Return the (X, Y) coordinate for the center point of the cell that contains the specified text.  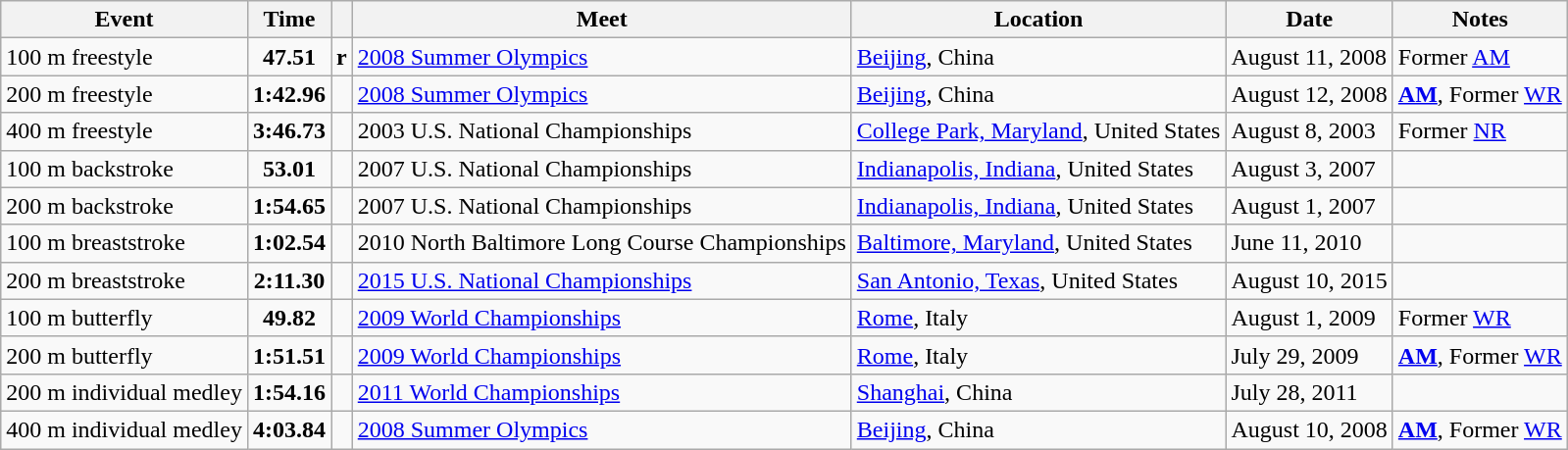
4:03.84 (288, 429)
200 m breaststroke (125, 280)
100 m breaststroke (125, 243)
August 3, 2007 (1309, 169)
1:51.51 (288, 355)
100 m butterfly (125, 318)
Former WR (1480, 318)
Former NR (1480, 131)
July 29, 2009 (1309, 355)
100 m freestyle (125, 57)
San Antonio, Texas, United States (1038, 280)
200 m backstroke (125, 206)
2003 U.S. National Championships (602, 131)
Event (125, 20)
June 11, 2010 (1309, 243)
200 m individual medley (125, 392)
3:46.73 (288, 131)
2010 North Baltimore Long Course Championships (602, 243)
1:02.54 (288, 243)
200 m freestyle (125, 94)
College Park, Maryland, United States (1038, 131)
100 m backstroke (125, 169)
August 10, 2008 (1309, 429)
49.82 (288, 318)
2015 U.S. National Championships (602, 280)
200 m butterfly (125, 355)
August 8, 2003 (1309, 131)
1:42.96 (288, 94)
Location (1038, 20)
53.01 (288, 169)
400 m individual medley (125, 429)
Meet (602, 20)
August 12, 2008 (1309, 94)
Date (1309, 20)
August 10, 2015 (1309, 280)
Time (288, 20)
Former AM (1480, 57)
47.51 (288, 57)
1:54.16 (288, 392)
Notes (1480, 20)
Shanghai, China (1038, 392)
r (342, 57)
August 1, 2009 (1309, 318)
July 28, 2011 (1309, 392)
August 1, 2007 (1309, 206)
Baltimore, Maryland, United States (1038, 243)
2:11.30 (288, 280)
2011 World Championships (602, 392)
1:54.65 (288, 206)
August 11, 2008 (1309, 57)
400 m freestyle (125, 131)
